Detect which cell encompasses the target text, then output its (X, Y) center coordinate. 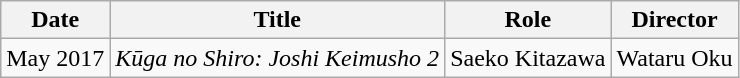
Director (674, 20)
Role (528, 20)
Date (56, 20)
Title (278, 20)
Kūga no Shiro: Joshi Keimusho 2 (278, 58)
Wataru Oku (674, 58)
Saeko Kitazawa (528, 58)
May 2017 (56, 58)
